Pinpoint the cell where the given text exists, returning its [X, Y] midpoint coordinate. 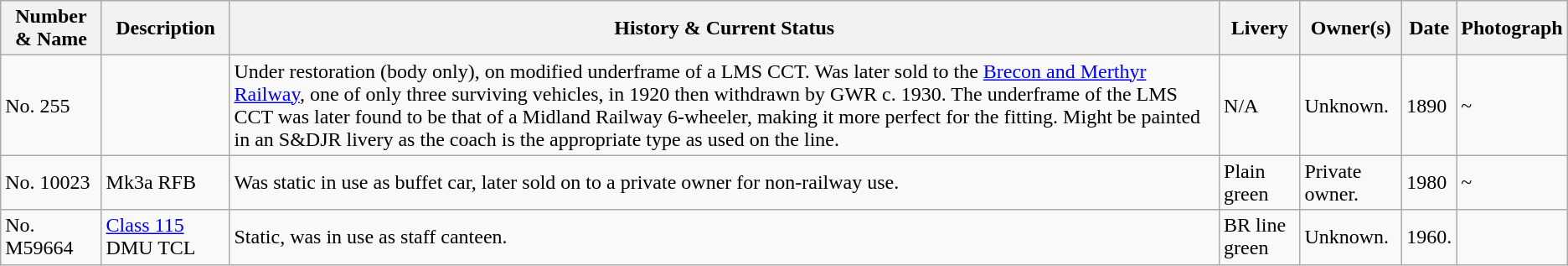
Number & Name [51, 29]
Private owner. [1351, 183]
Owner(s) [1351, 29]
Livery [1260, 29]
No. 255 [51, 106]
Date [1429, 29]
1980 [1429, 183]
1890 [1429, 106]
Was static in use as buffet car, later sold on to a private owner for non-railway use. [725, 183]
History & Current Status [725, 29]
No. 10023 [51, 183]
N/A [1260, 106]
No. M59664 [51, 237]
Mk3a RFB [166, 183]
Plain green [1260, 183]
Static, was in use as staff canteen. [725, 237]
Class 115 DMU TCL [166, 237]
Description [166, 29]
1960. [1429, 237]
BR line green [1260, 237]
Photograph [1512, 29]
